Provide the (X, Y) coordinate of the cell's center where the given text is located.  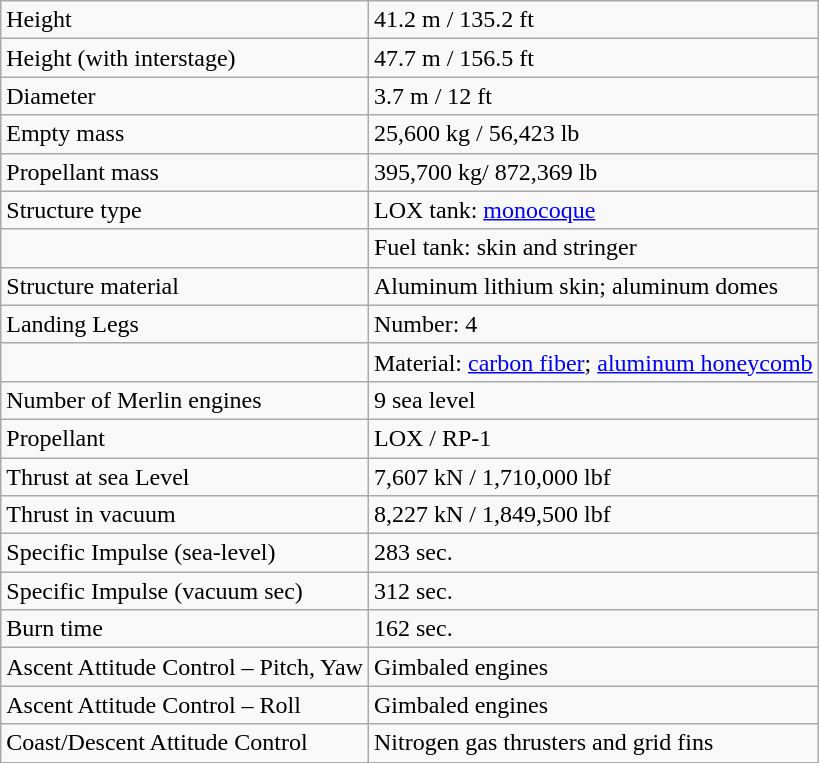
Height (with interstage) (185, 58)
Coast/Descent Attitude Control (185, 743)
Diameter (185, 96)
25,600 kg / 56,423 lb (593, 134)
Ascent Attitude Control – Pitch, Yaw (185, 667)
312 sec. (593, 591)
Number: 4 (593, 324)
Fuel tank: skin and stringer (593, 248)
9 sea level (593, 400)
395,700 kg/ 872,369 lb (593, 172)
Thrust at sea Level (185, 477)
41.2 m / 135.2 ft (593, 20)
Material: carbon fiber; aluminum honeycomb (593, 362)
Ascent Attitude Control – Roll (185, 705)
Specific Impulse (vacuum sec) (185, 591)
Propellant (185, 438)
LOX tank: monocoque (593, 210)
LOX / RP-1 (593, 438)
Specific Impulse (sea-level) (185, 553)
Number of Merlin engines (185, 400)
Structure material (185, 286)
Empty mass (185, 134)
Aluminum lithium skin; aluminum domes (593, 286)
Landing Legs (185, 324)
Propellant mass (185, 172)
Height (185, 20)
8,227 kN / 1,849,500 lbf (593, 515)
283 sec. (593, 553)
Thrust in vacuum (185, 515)
Structure type (185, 210)
162 sec. (593, 629)
47.7 m / 156.5 ft (593, 58)
3.7 m / 12 ft (593, 96)
7,607 kN / 1,710,000 lbf (593, 477)
Nitrogen gas thrusters and grid fins (593, 743)
Burn time (185, 629)
